Scan for the cell matching the given text and deliver its (X, Y) coordinate at center. 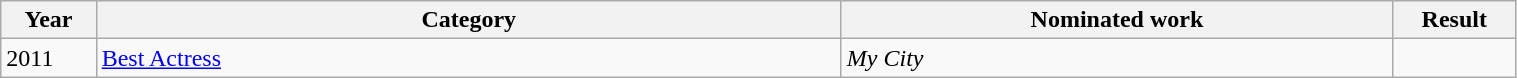
Nominated work (1116, 20)
Category (468, 20)
2011 (48, 58)
Best Actress (468, 58)
Year (48, 20)
My City (1116, 58)
Result (1455, 20)
